For the text-containing cell, return its midpoint in [x, y] coordinate format. 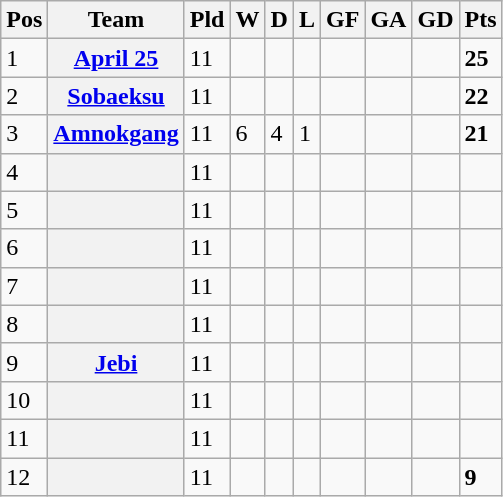
22 [480, 96]
W [248, 20]
Jebi [116, 362]
April 25 [116, 58]
2 [24, 96]
3 [24, 134]
10 [24, 400]
8 [24, 324]
GF [343, 20]
D [279, 20]
Sobaeksu [116, 96]
GD [436, 20]
25 [480, 58]
Pld [207, 20]
GA [388, 20]
Pts [480, 20]
12 [24, 477]
Amnokgang [116, 134]
Pos [24, 20]
Team [116, 20]
5 [24, 210]
21 [480, 134]
7 [24, 286]
L [306, 20]
